Capture the cell that displays the provided text and extract its [X, Y] central coordinate. 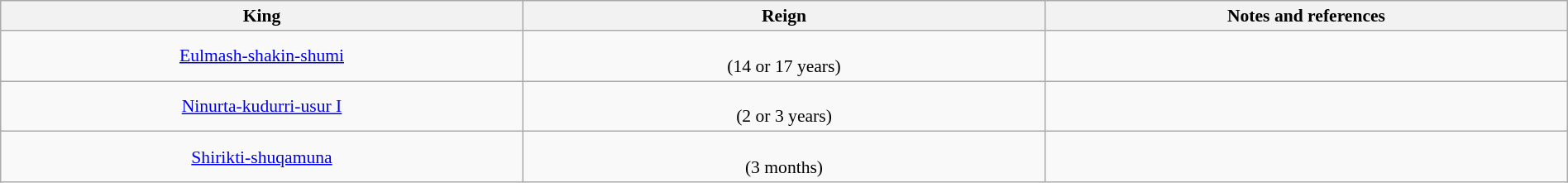
Notes and references [1307, 16]
(3 months) [784, 157]
(2 or 3 years) [784, 106]
Reign [784, 16]
Eulmash-shakin-shumi [262, 56]
King [262, 16]
(14 or 17 years) [784, 56]
Shirikti-shuqamuna [262, 157]
Ninurta-kudurri-usur I [262, 106]
